Output the (x, y) coordinate of the center of the cell containing the given text.  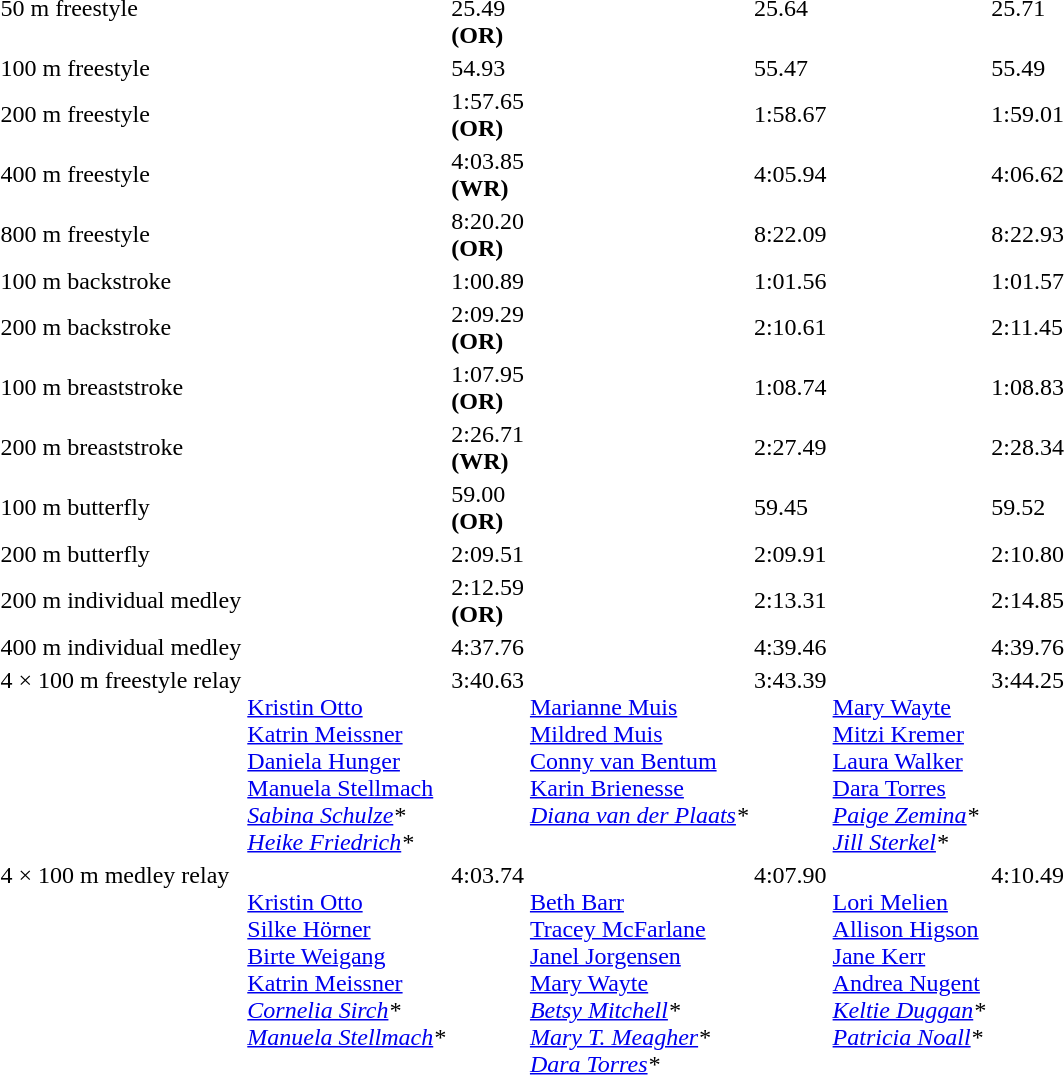
2:10.61 (790, 328)
54.93 (488, 68)
2:09.51 (488, 554)
59.00 (OR) (488, 508)
1:57.65 (OR) (488, 114)
2:09.91 (790, 554)
8:22.09 (790, 234)
Kristin Otto Katrin Meissner Daniela Hunger Manuela Stellmach Sabina Schulze* Heike Friedrich* (346, 761)
55.47 (790, 68)
4:03.85 (WR) (488, 174)
1:07.95 (OR) (488, 388)
2:13.31 (790, 600)
1:08.74 (790, 388)
Marianne Muis Mildred Muis Conny van Bentum Karin Brienesse Diana van der Plaats* (638, 761)
8:20.20 (OR) (488, 234)
2:12.59 (OR) (488, 600)
3:40.63 (488, 761)
59.45 (790, 508)
4:05.94 (790, 174)
2:27.49 (790, 448)
4:39.46 (790, 647)
Mary Wayte Mitzi Kremer Laura Walker Dara Torres Paige Zemina* Jill Sterkel* (909, 761)
1:58.67 (790, 114)
1:01.56 (790, 281)
1:00.89 (488, 281)
3:43.39 (790, 761)
2:26.71 (WR) (488, 448)
2:09.29 (OR) (488, 328)
4:37.76 (488, 647)
